Return [x, y] of the center of cell containing provided text 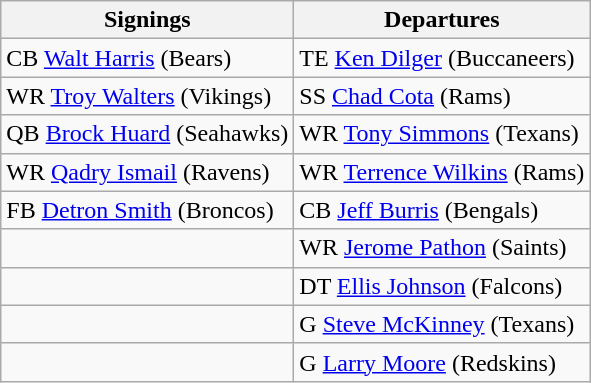
WR Tony Simmons (Texans) [442, 134]
G Steve McKinney (Texans) [442, 324]
Departures [442, 20]
DT Ellis Johnson (Falcons) [442, 286]
CB Jeff Burris (Bengals) [442, 210]
WR Qadry Ismail (Ravens) [148, 172]
FB Detron Smith (Broncos) [148, 210]
WR Troy Walters (Vikings) [148, 96]
WR Terrence Wilkins (Rams) [442, 172]
Signings [148, 20]
TE Ken Dilger (Buccaneers) [442, 58]
WR Jerome Pathon (Saints) [442, 248]
SS Chad Cota (Rams) [442, 96]
CB Walt Harris (Bears) [148, 58]
G Larry Moore (Redskins) [442, 362]
QB Brock Huard (Seahawks) [148, 134]
